Capture the cell that displays the provided text and extract its [X, Y] central coordinate. 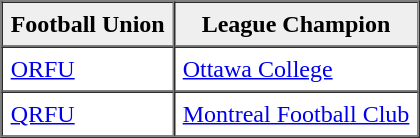
Football Union [88, 24]
ORFU [88, 68]
League Champion [296, 24]
Ottawa College [296, 68]
Montreal Football Club [296, 114]
QRFU [88, 114]
